Provide the (X, Y) coordinate of the cell's center where the given text is located.  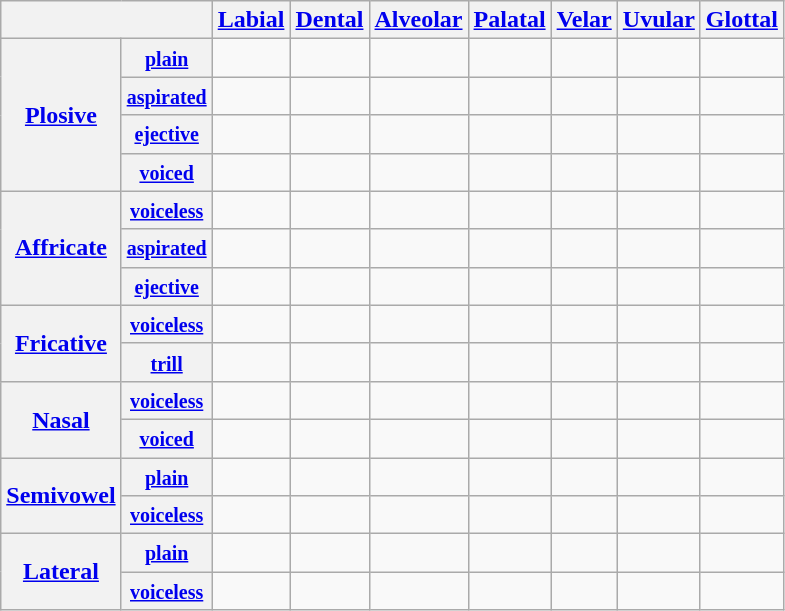
Labial (251, 20)
Glottal (742, 20)
Semivowel (61, 496)
Nasal (61, 419)
Uvular (658, 20)
Fricative (61, 343)
Palatal (510, 20)
Affricate (61, 248)
Velar (584, 20)
Lateral (61, 572)
Plosive (61, 115)
Dental (330, 20)
Alveolar (418, 20)
trill (166, 362)
